For the text-containing cell, return its midpoint in [X, Y] coordinate format. 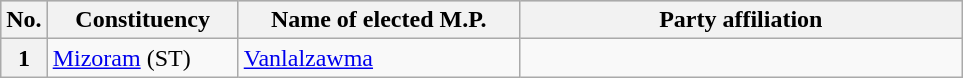
No. [24, 20]
Vanlalzawma [378, 58]
Name of elected M.P. [378, 20]
Party affiliation [740, 20]
Mizoram (ST) [142, 58]
Constituency [142, 20]
1 [24, 58]
